Search for the cell housing the specified text and yield its [x, y] center coordinate. 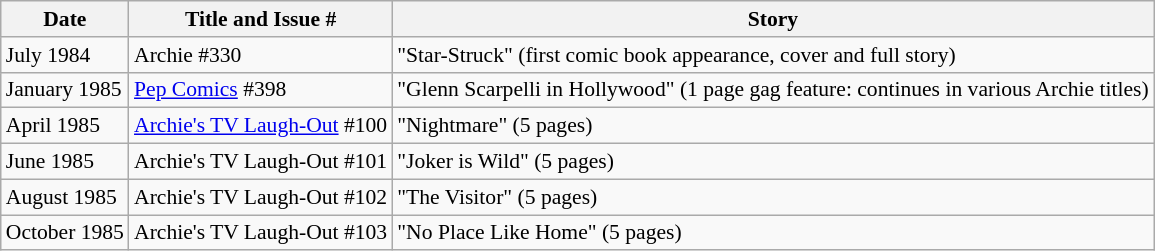
January 1985 [65, 90]
Pep Comics #398 [260, 90]
Archie's TV Laugh-Out #101 [260, 162]
Archie's TV Laugh-Out #102 [260, 197]
Story [772, 19]
"Glenn Scarpelli in Hollywood" (1 page gag feature: continues in various Archie titles) [772, 90]
April 1985 [65, 126]
August 1985 [65, 197]
July 1984 [65, 55]
"Nightmare" (5 pages) [772, 126]
Title and Issue # [260, 19]
"No Place Like Home" (5 pages) [772, 233]
Archie #330 [260, 55]
"Star-Struck" (first comic book appearance, cover and full story) [772, 55]
"The Visitor" (5 pages) [772, 197]
Date [65, 19]
"Joker is Wild" (5 pages) [772, 162]
October 1985 [65, 233]
Archie's TV Laugh-Out #103 [260, 233]
Archie's TV Laugh-Out #100 [260, 126]
June 1985 [65, 162]
